Output the (x, y) coordinate of the center of the cell containing the given text.  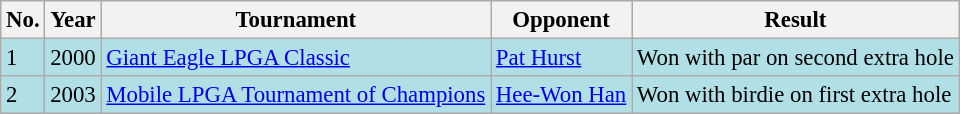
1 (23, 58)
Result (796, 20)
Won with par on second extra hole (796, 58)
Mobile LPGA Tournament of Champions (296, 95)
Hee-Won Han (562, 95)
Year (73, 20)
Pat Hurst (562, 58)
2 (23, 95)
2003 (73, 95)
Opponent (562, 20)
Giant Eagle LPGA Classic (296, 58)
Tournament (296, 20)
2000 (73, 58)
Won with birdie on first extra hole (796, 95)
No. (23, 20)
